From the cell containing the given text, extract its center point as [x, y] coordinate. 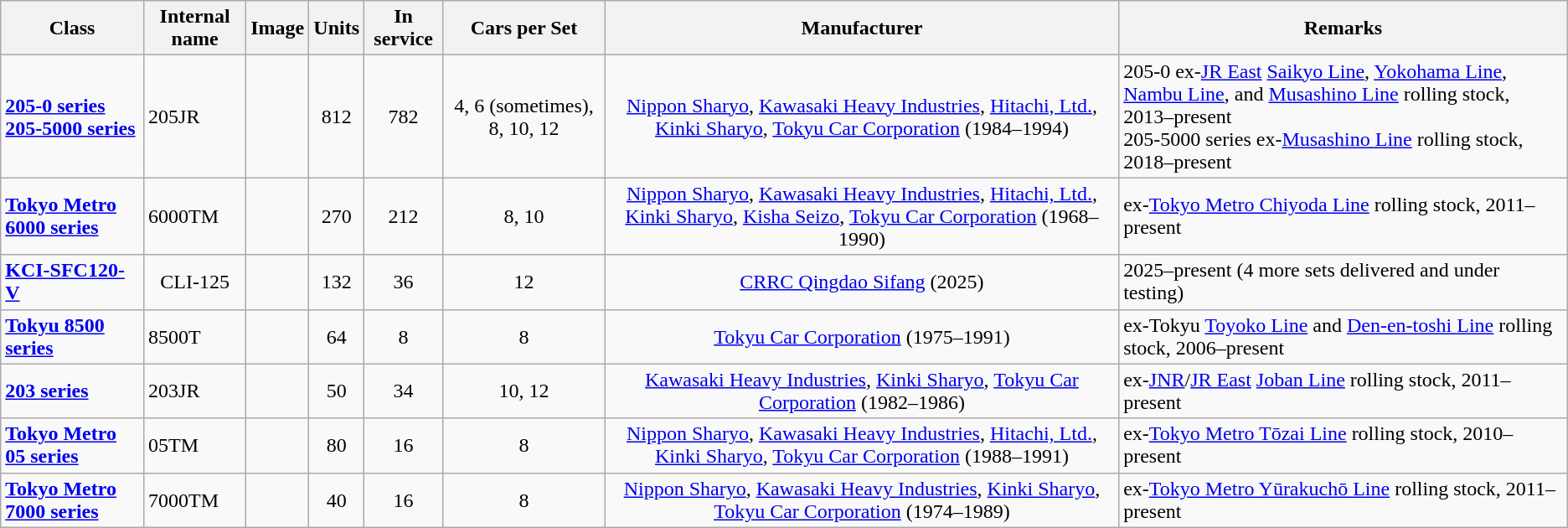
80 [337, 446]
36 [404, 282]
6000TM [195, 216]
Nippon Sharyo, Kawasaki Heavy Industries, Hitachi, Ltd., Kinki Sharyo, Tokyu Car Corporation (1988–1991) [861, 446]
50 [337, 391]
ex-Tokyo Metro Yūrakuchō Line rolling stock, 2011–present [1344, 500]
7000TM [195, 500]
8500T [195, 337]
Tokyo Metro 7000 series [72, 500]
205JR [195, 116]
Kawasaki Heavy Industries, Kinki Sharyo, Tokyu Car Corporation (1982–1986) [861, 391]
64 [337, 337]
ex-Tokyo Metro Chiyoda Line rolling stock, 2011–present [1344, 216]
34 [404, 391]
Tokyo Metro 05 series [72, 446]
212 [404, 216]
Nippon Sharyo, Kawasaki Heavy Industries, Kinki Sharyo, Tokyu Car Corporation (1974–1989) [861, 500]
782 [404, 116]
Tokyu 8500 series [72, 337]
ex-Tokyo Metro Tōzai Line rolling stock, 2010–present [1344, 446]
132 [337, 282]
KCI-SFC120-V [72, 282]
8, 10 [524, 216]
Tokyo Metro 6000 series [72, 216]
2025–present (4 more sets delivered and under testing) [1344, 282]
ex-Tokyu Toyoko Line and Den-en-toshi Line rolling stock, 2006–present [1344, 337]
Image [278, 28]
Remarks [1344, 28]
Cars per Set [524, 28]
812 [337, 116]
12 [524, 282]
05TM [195, 446]
Tokyu Car Corporation (1975–1991) [861, 337]
10, 12 [524, 391]
40 [337, 500]
Nippon Sharyo, Kawasaki Heavy Industries, Hitachi, Ltd., Kinki Sharyo, Tokyu Car Corporation (1984–1994) [861, 116]
4, 6 (sometimes), 8, 10, 12 [524, 116]
Nippon Sharyo, Kawasaki Heavy Industries, Hitachi, Ltd., Kinki Sharyo, Kisha Seizo, Tokyu Car Corporation (1968–1990) [861, 216]
In service [404, 28]
CLI-125 [195, 282]
203 series [72, 391]
203JR [195, 391]
Class [72, 28]
270 [337, 216]
205-0 series 205-5000 series [72, 116]
CRRC Qingdao Sifang (2025) [861, 282]
Manufacturer [861, 28]
Units [337, 28]
ex-JNR/JR East Joban Line rolling stock, 2011–present [1344, 391]
Internal name [195, 28]
